Find where the given text appears and provide that cell's center as [x, y] coordinate. 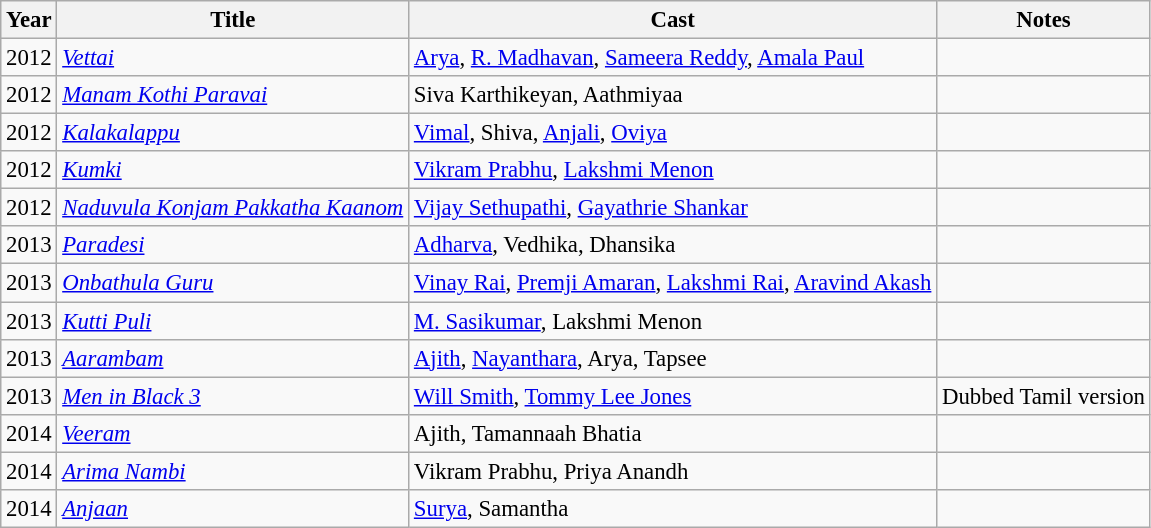
Ajith, Tamannaah Bhatia [673, 433]
Veeram [233, 433]
Year [29, 20]
Will Smith, Tommy Lee Jones [673, 396]
Vinay Rai, Premji Amaran, Lakshmi Rai, Aravind Akash [673, 283]
Cast [673, 20]
Notes [1044, 20]
Vimal, Shiva, Anjali, Oviya [673, 133]
Ajith, Nayanthara, Arya, Tapsee [673, 358]
Vikram Prabhu, Priya Anandh [673, 471]
Manam Kothi Paravai [233, 95]
M. Sasikumar, Lakshmi Menon [673, 321]
Siva Karthikeyan, Aathmiyaa [673, 95]
Dubbed Tamil version [1044, 396]
Kalakalappu [233, 133]
Surya, Samantha [673, 509]
Kumki [233, 170]
Onbathula Guru [233, 283]
Arya, R. Madhavan, Sameera Reddy, Amala Paul [673, 58]
Vikram Prabhu, Lakshmi Menon [673, 170]
Kutti Puli [233, 321]
Vijay Sethupathi, Gayathrie Shankar [673, 208]
Title [233, 20]
Anjaan [233, 509]
Adharva, Vedhika, Dhansika [673, 245]
Aarambam [233, 358]
Men in Black 3 [233, 396]
Paradesi [233, 245]
Naduvula Konjam Pakkatha Kaanom [233, 208]
Arima Nambi [233, 471]
Vettai [233, 58]
